Determine the [x, y] coordinate at the center of the cell enclosing the given text.  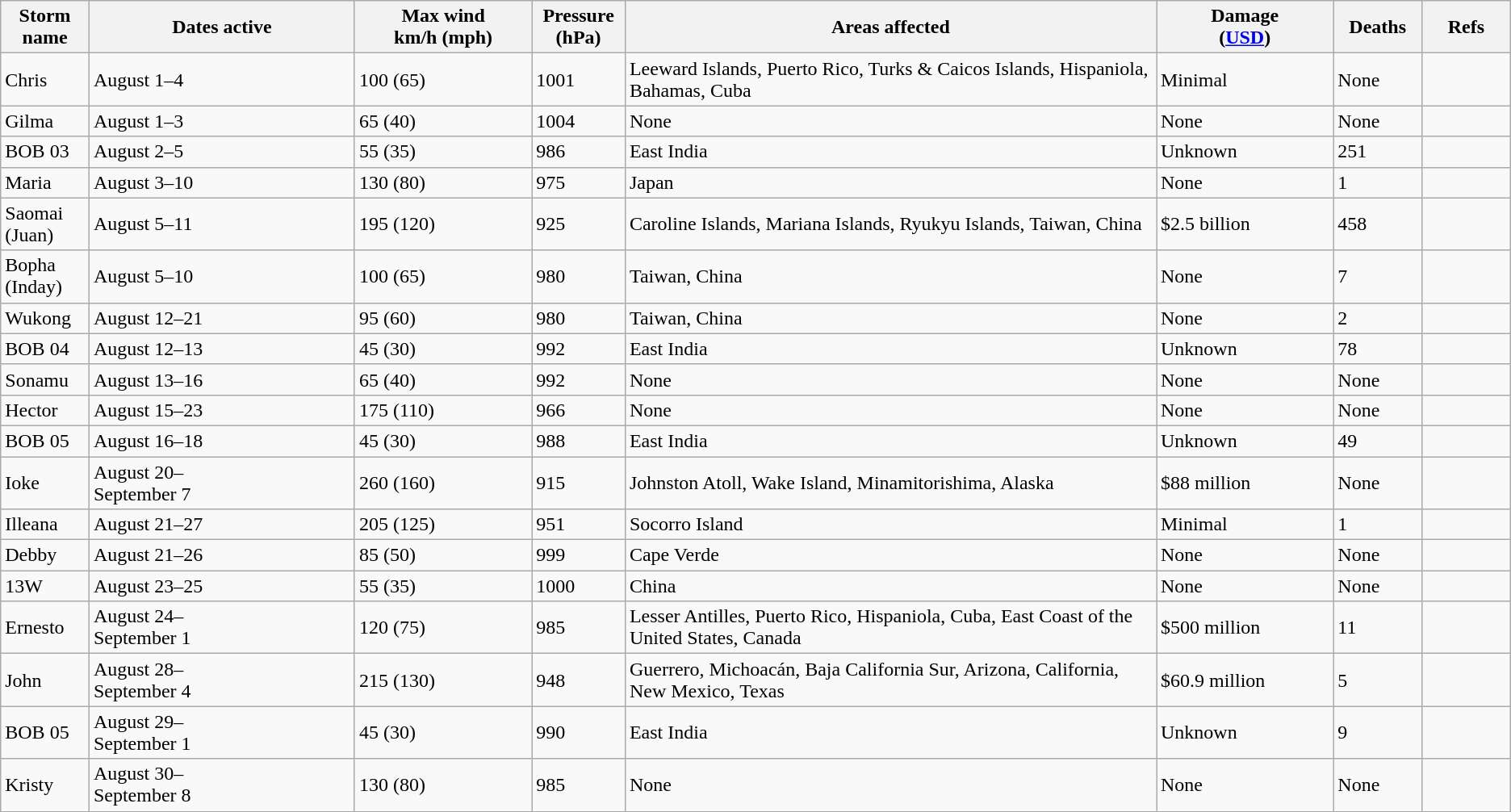
August 5–10 [221, 276]
August 13–16 [221, 379]
August 1–4 [221, 79]
Leeward Islands, Puerto Rico, Turks & Caicos Islands, Hispaniola, Bahamas, Cuba [890, 79]
Johnston Atoll, Wake Island, Minamitorishima, Alaska [890, 483]
August 12–21 [221, 318]
Deaths [1378, 27]
215 (130) [442, 680]
Wukong [45, 318]
$60.9 million [1245, 680]
Debby [45, 555]
Caroline Islands, Mariana Islands, Ryukyu Islands, Taiwan, China [890, 224]
260 (160) [442, 483]
5 [1378, 680]
Illeana [45, 525]
Bopha (Inday) [45, 276]
August 28–September 4 [221, 680]
August 20–September 7 [221, 483]
Sonamu [45, 379]
BOB 04 [45, 349]
Chris [45, 79]
August 24–September 1 [221, 628]
August 16–18 [221, 441]
Ioke [45, 483]
August 15–23 [221, 410]
Damage(USD) [1245, 27]
$88 million [1245, 483]
7 [1378, 276]
990 [579, 733]
Ernesto [45, 628]
999 [579, 555]
BOB 03 [45, 152]
August 21–27 [221, 525]
11 [1378, 628]
August 23–25 [221, 586]
Guerrero, Michoacán, Baja California Sur, Arizona, California, New Mexico, Texas [890, 680]
948 [579, 680]
Pressure(hPa) [579, 27]
975 [579, 182]
$500 million [1245, 628]
951 [579, 525]
Dates active [221, 27]
95 (60) [442, 318]
August 29–September 1 [221, 733]
1004 [579, 121]
Saomai (Juan) [45, 224]
205 (125) [442, 525]
986 [579, 152]
August 21–26 [221, 555]
458 [1378, 224]
Maria [45, 182]
August 2–5 [221, 152]
49 [1378, 441]
Areas affected [890, 27]
Lesser Antilles, Puerto Rico, Hispaniola, Cuba, East Coast of the United States, Canada [890, 628]
Refs [1466, 27]
August 30–September 8 [221, 785]
966 [579, 410]
Storm name [45, 27]
915 [579, 483]
1001 [579, 79]
Gilma [45, 121]
China [890, 586]
2 [1378, 318]
120 (75) [442, 628]
925 [579, 224]
1000 [579, 586]
Japan [890, 182]
$2.5 billion [1245, 224]
251 [1378, 152]
78 [1378, 349]
13W [45, 586]
August 12–13 [221, 349]
85 (50) [442, 555]
August 5–11 [221, 224]
195 (120) [442, 224]
John [45, 680]
988 [579, 441]
August 1–3 [221, 121]
Cape Verde [890, 555]
9 [1378, 733]
August 3–10 [221, 182]
Kristy [45, 785]
Hector [45, 410]
Socorro Island [890, 525]
Max windkm/h (mph) [442, 27]
175 (110) [442, 410]
